Search for the cell housing the specified text and yield its (X, Y) center coordinate. 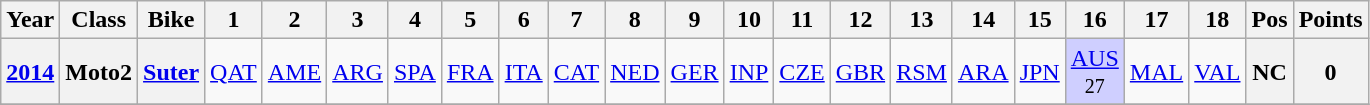
Points (1330, 20)
17 (1156, 20)
6 (524, 20)
4 (414, 20)
13 (922, 20)
QAT (234, 72)
AME (294, 72)
GBR (860, 72)
16 (1094, 20)
10 (749, 20)
2014 (30, 72)
Suter (172, 72)
2 (294, 20)
ARA (983, 72)
1 (234, 20)
11 (802, 20)
SPA (414, 72)
NC (1270, 72)
Pos (1270, 20)
12 (860, 20)
0 (1330, 72)
AUS27 (1094, 72)
7 (576, 20)
RSM (922, 72)
GER (694, 72)
15 (1040, 20)
Moto2 (99, 72)
Class (99, 20)
5 (470, 20)
9 (694, 20)
18 (1218, 20)
VAL (1218, 72)
CZE (802, 72)
14 (983, 20)
JPN (1040, 72)
3 (358, 20)
ARG (358, 72)
8 (635, 20)
FRA (470, 72)
INP (749, 72)
NED (635, 72)
Bike (172, 20)
ITA (524, 72)
CAT (576, 72)
MAL (1156, 72)
Year (30, 20)
